Extract the [X, Y] coordinate from the center of the cell holding the provided text.  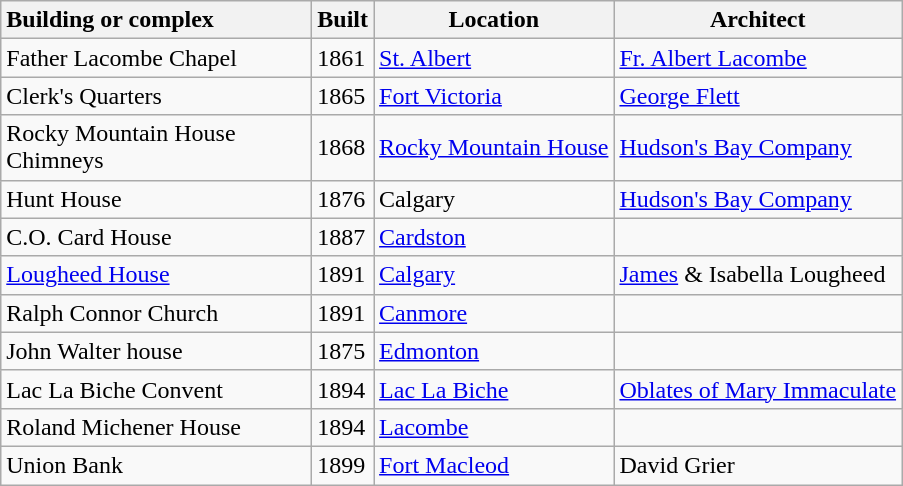
Lougheed House [156, 275]
1868 [343, 148]
Location [494, 20]
Roland Michener House [156, 427]
Fr. Albert Lacombe [758, 58]
1875 [343, 351]
Edmonton [494, 351]
Lac La Biche Convent [156, 389]
Fort Victoria [494, 96]
Cardston [494, 237]
Union Bank [156, 465]
1887 [343, 237]
George Flett [758, 96]
David Grier [758, 465]
Building or complex [156, 20]
1876 [343, 199]
Rocky Mountain House [494, 148]
Lacombe [494, 427]
Ralph Connor Church [156, 313]
1899 [343, 465]
Lac La Biche [494, 389]
1865 [343, 96]
C.O. Card House [156, 237]
Rocky Mountain House Chimneys [156, 148]
Fort Macleod [494, 465]
Architect [758, 20]
Father Lacombe Chapel [156, 58]
Clerk's Quarters [156, 96]
Built [343, 20]
1861 [343, 58]
James & Isabella Lougheed [758, 275]
Canmore [494, 313]
John Walter house [156, 351]
Hunt House [156, 199]
Oblates of Mary Immaculate [758, 389]
St. Albert [494, 58]
